Identify which cell holds the provided text, then report its [x, y] central coordinate. 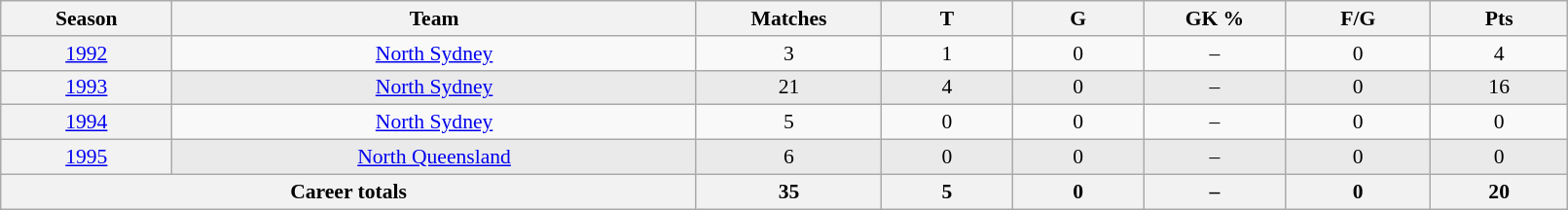
T [948, 18]
F/G [1358, 18]
1 [948, 53]
Matches [788, 18]
1994 [87, 122]
20 [1499, 192]
21 [788, 87]
Career totals [348, 192]
North Queensland [434, 157]
Pts [1499, 18]
6 [788, 157]
Team [434, 18]
3 [788, 53]
35 [788, 192]
1992 [87, 53]
1995 [87, 157]
16 [1499, 87]
GK % [1215, 18]
G [1078, 18]
Season [87, 18]
1993 [87, 87]
